Scan for the cell matching the given text and deliver its [x, y] coordinate at center. 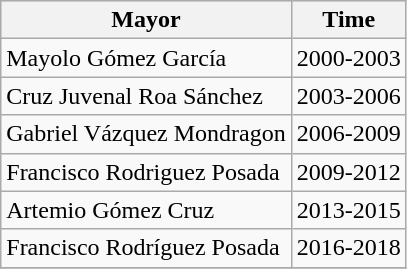
Francisco Rodríguez Posada [146, 248]
2000-2003 [348, 58]
Artemio Gómez Cruz [146, 210]
Francisco Rodriguez Posada [146, 172]
2016-2018 [348, 248]
2009-2012 [348, 172]
Mayolo Gómez García [146, 58]
Gabriel Vázquez Mondragon [146, 134]
Time [348, 20]
Mayor [146, 20]
2006-2009 [348, 134]
Cruz Juvenal Roa Sánchez [146, 96]
2003-2006 [348, 96]
2013-2015 [348, 210]
